Pinpoint the cell where the given text exists, returning its (X, Y) midpoint coordinate. 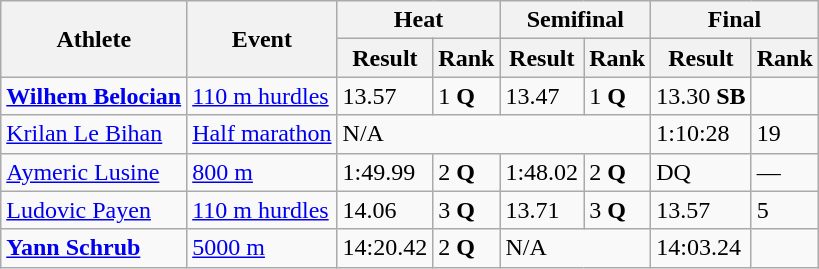
Heat (418, 20)
Aymeric Lusine (94, 172)
Half marathon (262, 134)
13.30 SB (701, 96)
Semifinal (576, 20)
— (784, 172)
Krilan Le Bihan (94, 134)
Yann Schrub (94, 248)
1:48.02 (542, 172)
19 (784, 134)
1:49.99 (385, 172)
1:10:28 (701, 134)
14.06 (385, 210)
14:03.24 (701, 248)
DQ (701, 172)
14:20.42 (385, 248)
5000 m (262, 248)
5 (784, 210)
Ludovic Payen (94, 210)
Athlete (94, 39)
13.47 (542, 96)
800 m (262, 172)
Final (735, 20)
Event (262, 39)
Wilhem Belocian (94, 96)
13.71 (542, 210)
